Extract the [X, Y] coordinate from the center of the cell holding the provided text.  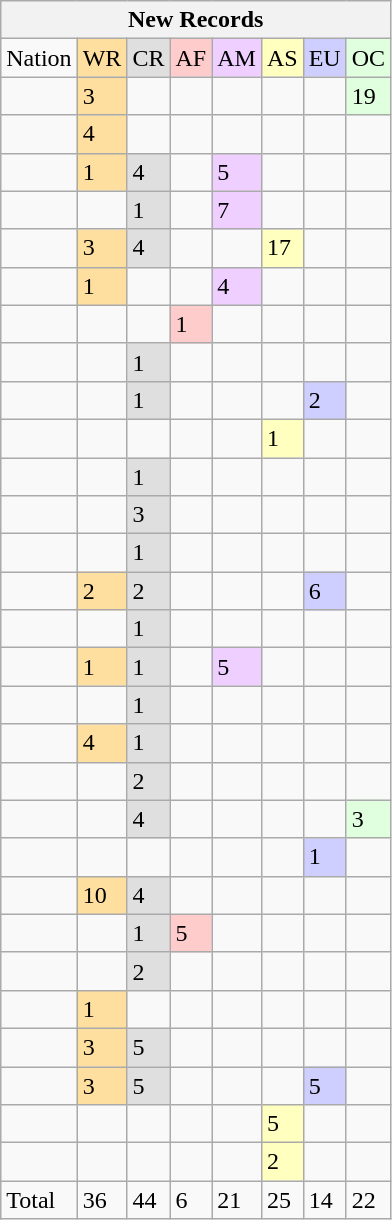
19 [368, 96]
New Records [196, 20]
22 [368, 1200]
14 [324, 1200]
Nation [39, 58]
21 [237, 1200]
36 [102, 1200]
CR [148, 58]
7 [237, 210]
44 [148, 1200]
AS [282, 58]
17 [282, 248]
EU [324, 58]
10 [102, 895]
AF [191, 58]
OC [368, 58]
Total [39, 1200]
25 [282, 1200]
AM [237, 58]
WR [102, 58]
